From the cell containing the given text, extract its center point as (X, Y) coordinate. 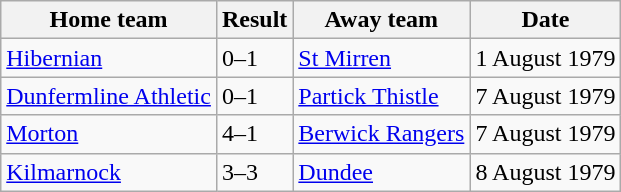
Home team (109, 20)
Result (254, 20)
Hibernian (109, 58)
Away team (382, 20)
Kilmarnock (109, 172)
Partick Thistle (382, 96)
1 August 1979 (546, 58)
4–1 (254, 134)
Morton (109, 134)
Dunfermline Athletic (109, 96)
Date (546, 20)
3–3 (254, 172)
St Mirren (382, 58)
Dundee (382, 172)
8 August 1979 (546, 172)
Berwick Rangers (382, 134)
